Return the (X, Y) coordinate for the center point of the cell that contains the specified text.  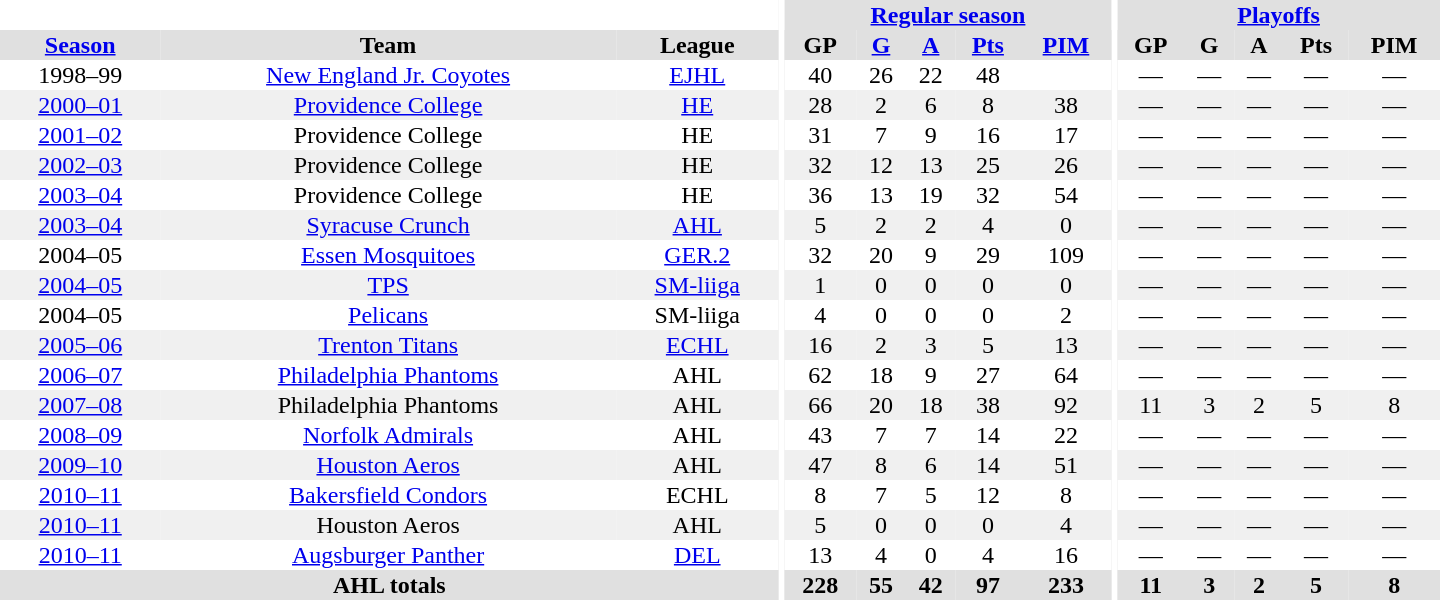
Season (80, 45)
233 (1066, 585)
66 (820, 405)
Augsburger Panther (388, 555)
Trenton Titans (388, 345)
2008–09 (80, 435)
2002–03 (80, 165)
48 (988, 75)
Pelicans (388, 315)
2001–02 (80, 135)
27 (988, 375)
54 (1066, 195)
2007–08 (80, 405)
Team (388, 45)
17 (1066, 135)
2009–10 (80, 465)
Bakersfield Condors (388, 495)
Syracuse Crunch (388, 225)
64 (1066, 375)
League (698, 45)
1998–99 (80, 75)
55 (881, 585)
51 (1066, 465)
31 (820, 135)
DEL (698, 555)
EJHL (698, 75)
Norfolk Admirals (388, 435)
97 (988, 585)
25 (988, 165)
2000–01 (80, 105)
228 (820, 585)
GER.2 (698, 255)
29 (988, 255)
36 (820, 195)
19 (931, 195)
47 (820, 465)
109 (1066, 255)
Essen Mosquitoes (388, 255)
40 (820, 75)
42 (931, 585)
28 (820, 105)
Regular season (948, 15)
1 (820, 285)
92 (1066, 405)
62 (820, 375)
New England Jr. Coyotes (388, 75)
2005–06 (80, 345)
Playoffs (1278, 15)
43 (820, 435)
AHL totals (390, 585)
TPS (388, 285)
2006–07 (80, 375)
